Search for the cell housing the specified text and yield its [X, Y] center coordinate. 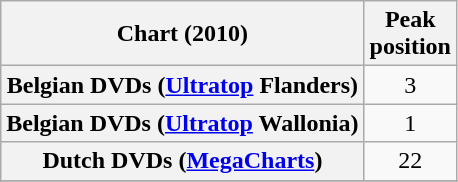
Dutch DVDs (MegaCharts) [182, 161]
Peakposition [410, 34]
3 [410, 85]
1 [410, 123]
Belgian DVDs (Ultratop Wallonia) [182, 123]
Chart (2010) [182, 34]
22 [410, 161]
Belgian DVDs (Ultratop Flanders) [182, 85]
